Return the [X, Y] coordinate for the center point of the cell that contains the specified text.  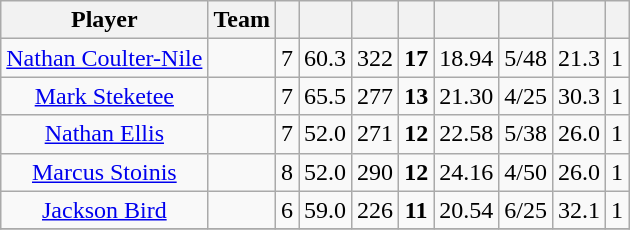
30.3 [580, 96]
Player [104, 20]
Team [242, 20]
5/38 [526, 134]
Nathan Coulter-Nile [104, 58]
60.3 [326, 58]
6/25 [526, 210]
32.1 [580, 210]
4/25 [526, 96]
226 [376, 210]
277 [376, 96]
21.30 [466, 96]
322 [376, 58]
290 [376, 172]
5/48 [526, 58]
20.54 [466, 210]
Marcus Stoinis [104, 172]
18.94 [466, 58]
4/50 [526, 172]
13 [416, 96]
Nathan Ellis [104, 134]
24.16 [466, 172]
8 [286, 172]
21.3 [580, 58]
11 [416, 210]
65.5 [326, 96]
22.58 [466, 134]
Mark Steketee [104, 96]
59.0 [326, 210]
271 [376, 134]
Jackson Bird [104, 210]
17 [416, 58]
6 [286, 210]
